Capture the cell that displays the provided text and extract its [X, Y] central coordinate. 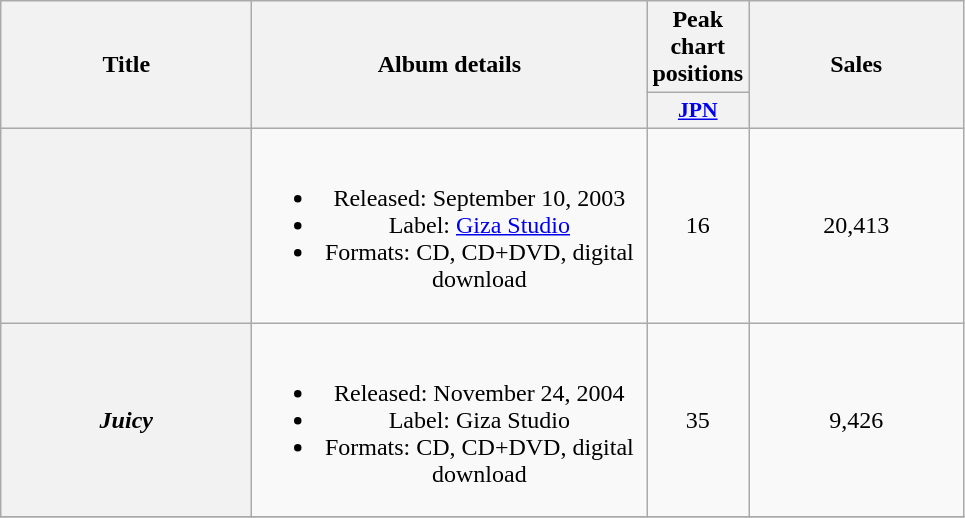
Album details [450, 65]
Juicy [126, 419]
Released: November 24, 2004Label: Giza StudioFormats: CD, CD+DVD, digital download [450, 419]
JPN [698, 111]
Released: September 10, 2003Label: Giza StudioFormats: CD, CD+DVD, digital download [450, 225]
Title [126, 65]
16 [698, 225]
Peak chart positions [698, 47]
35 [698, 419]
9,426 [856, 419]
Sales [856, 65]
20,413 [856, 225]
